Scan for the cell matching the given text and deliver its [x, y] coordinate at center. 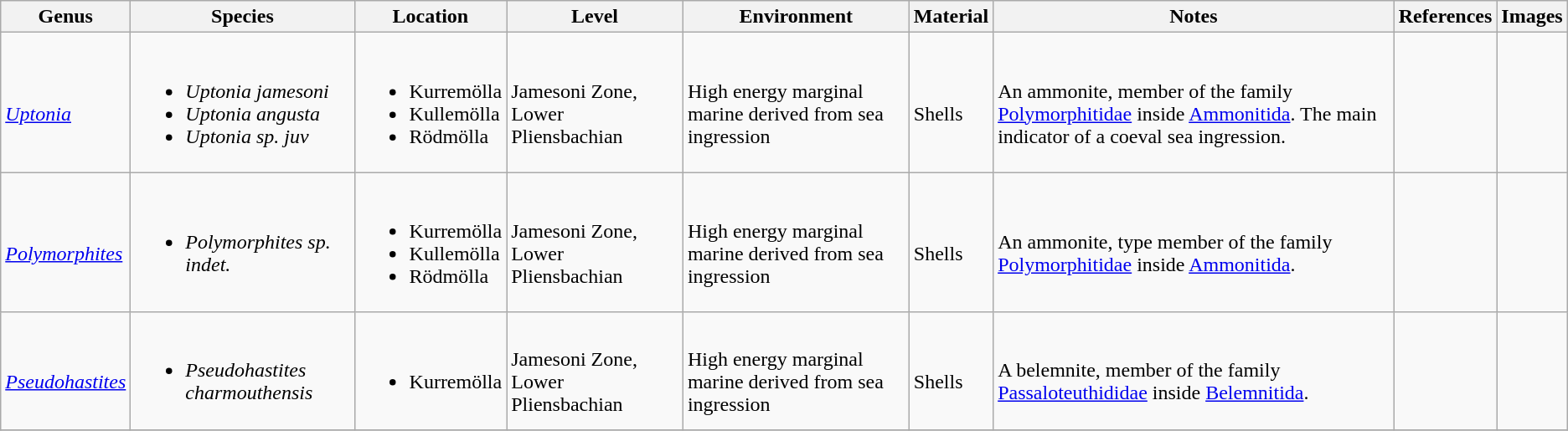
Uptonia jamesoniUptonia angustaUptonia sp. juv [243, 102]
Kurremölla [431, 371]
Level [595, 17]
Genus [65, 17]
Species [243, 17]
Images [1532, 17]
An ammonite, member of the family Polymorphitidae inside Ammonitida. The main indicator of a coeval sea ingression. [1194, 102]
Pseudohastites [65, 371]
Pseudohastites charmouthensis [243, 371]
A belemnite, member of the family Passaloteuthididae inside Belemnitida. [1194, 371]
Polymorphites sp. indet. [243, 243]
Notes [1194, 17]
Polymorphites [65, 243]
Material [951, 17]
Location [431, 17]
Environment [796, 17]
An ammonite, type member of the family Polymorphitidae inside Ammonitida. [1194, 243]
Uptonia [65, 102]
References [1446, 17]
